Return (X, Y) of the center of cell containing provided text 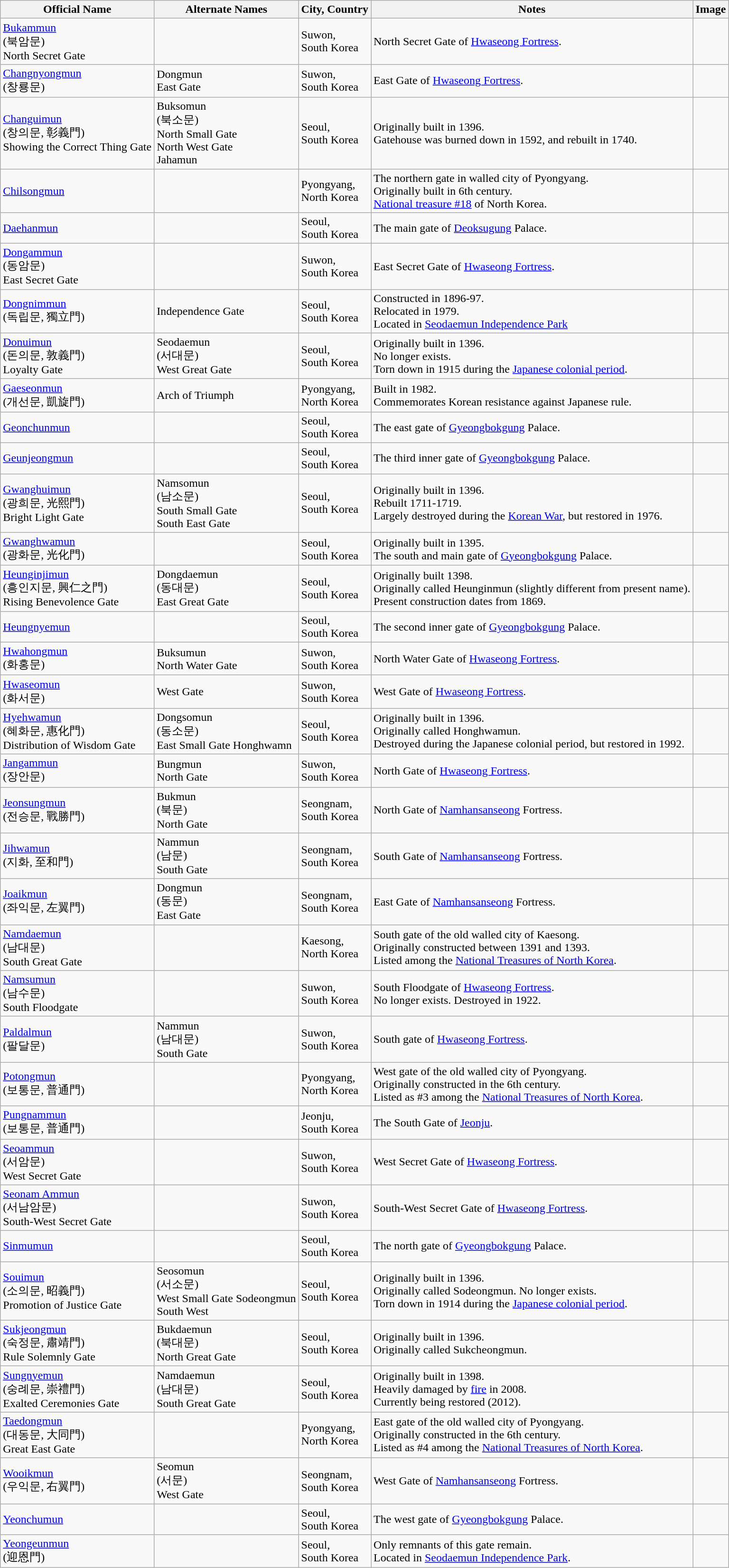
Donuimun(돈의문, 敦義門)Loyalty Gate (77, 356)
Dongammun(동암문)East Secret Gate (77, 267)
Buksomun(북소문)North Small GateNorth West GateJahamun (226, 133)
Originally built in 1396.Originally called Honghwamun.Destroyed during the Japanese colonial period, but restored in 1992. (532, 731)
West Gate (226, 692)
East Secret Gate of Hwaseong Fortress. (532, 267)
North Secret Gate of Hwaseong Fortress. (532, 42)
Only remnants of this gate remain.Located in Seodaemun Independence Park. (532, 1551)
Arch of Triumph (226, 396)
The east gate of Gyeongbokgung Palace. (532, 427)
South Gate of Namhansanseong Fortress. (532, 856)
Originally built 1398.Originally called Heunginmun (slightly different from present name).Present construction dates from 1869. (532, 589)
The northern gate in walled city of Pyongyang.Originally built in 6th century.National treasure #18 of North Korea. (532, 191)
Dongmun(동문)East Gate (226, 902)
East Gate of Namhansanseong Fortress. (532, 902)
Sinmumun (77, 1246)
Hwahongmun(화홍문) (77, 659)
Jihwamun(지화, 至和門) (77, 856)
South gate of Hwaseong Fortress. (532, 1039)
Heungnyemun (77, 627)
Potongmun(보통문, 普通門) (77, 1084)
The west gate of Gyeongbokgung Palace. (532, 1519)
West Gate of Hwaseong Fortress. (532, 692)
Built in 1982.Commemorates Korean resistance against Japanese rule. (532, 396)
Daehanmun (77, 228)
Originally built in 1395.The south and main gate of Gyeongbokgung Palace. (532, 549)
Nammun(남문)South Gate (226, 856)
Notes (532, 9)
Hyehwamun(혜화문, 惠化門)Distribution of Wisdom Gate (77, 731)
Originally built in 1396.Rebuilt 1711-1719.Largely destroyed during the Korean War, but restored in 1976. (532, 503)
Geonchunmun (77, 427)
East Gate of Hwaseong Fortress. (532, 81)
Geunjeongmun (77, 458)
Jangammun(장안문) (77, 771)
Paldalmun(팔달문) (77, 1039)
South gate of the old walled city of Kaesong.Originally constructed between 1391 and 1393.Listed among the National Treasures of North Korea. (532, 948)
Originally built in 1396.No longer exists.Torn down in 1915 during the Japanese colonial period. (532, 356)
Seosomun(서소문)West Small Gate SodeongmunSouth West (226, 1291)
North Gate of Hwaseong Fortress. (532, 771)
Heunginjimun(흥인지문, 興仁之門)Rising Benevolence Gate (77, 589)
Namsomun(남소문)South Small GateSouth East Gate (226, 503)
Seoammun(서암문)West Secret Gate (77, 1162)
Originally built in 1398.Heavily damaged by fire in 2008.Currently being restored (2012). (532, 1389)
Changuimun(창의문, 彰義門)Showing the Correct Thing Gate (77, 133)
Chilsongmun (77, 191)
The north gate of Gyeongbokgung Palace. (532, 1246)
Yeonchumun (77, 1519)
Changnyongmun(창룡문) (77, 81)
DongmunEast Gate (226, 81)
Dongnimmun(독립문, 獨立門) (77, 311)
North Water Gate of Hwaseong Fortress. (532, 659)
Sukjeongmun(숙정문, 肅靖門)Rule Solemnly Gate (77, 1343)
Bukammun(북암문)North Secret Gate (77, 42)
Gwanghuimun(광희문, 光熙門)Bright Light Gate (77, 503)
Namsumun(남수문)South Floodgate (77, 993)
Constructed in 1896-97.Relocated in 1979.Located in Seodaemun Independence Park (532, 311)
Originally built in 1396.Originally called Sukcheongmun. (532, 1343)
Bukmun(북문)North Gate (226, 810)
City, Country (335, 9)
Dongsomun(동소문)East Small Gate Honghwamn (226, 731)
South Floodgate of Hwaseong Fortress.No longer exists. Destroyed in 1922. (532, 993)
West Gate of Namhansanseong Fortress. (532, 1481)
Souimun(소의문, 昭義門)Promotion of Justice Gate (77, 1291)
Seonam Ammun(서남암문)South-West Secret Gate (77, 1208)
BuksumunNorth Water Gate (226, 659)
North Gate of Namhansanseong Fortress. (532, 810)
Originally built in 1396.Originally called Sodeongmun. No longer exists.Torn down in 1914 during the Japanese colonial period. (532, 1291)
Wooikmun(우익문, 右翼門) (77, 1481)
Gwanghwamun(광화문, 光化門) (77, 549)
Hwaseomun(화서문) (77, 692)
South-West Secret Gate of Hwaseong Fortress. (532, 1208)
The second inner gate of Gyeongbokgung Palace. (532, 627)
Nammun(남대문)South Gate (226, 1039)
Dongdaemun(동대문)East Great Gate (226, 589)
The main gate of Deoksugung Palace. (532, 228)
West gate of the old walled city of Pyongyang.Originally constructed in the 6th century.Listed as #3 among the National Treasures of North Korea. (532, 1084)
Image (711, 9)
The South Gate of Jeonju. (532, 1123)
Jeonju,South Korea (335, 1123)
Seomun(서문)West Gate (226, 1481)
Gaeseonmun(개선문, 凱旋門) (77, 396)
Originally built in 1396.Gatehouse was burned down in 1592, and rebuilt in 1740. (532, 133)
East gate of the old walled city of Pyongyang.Originally constructed in the 6th century.Listed as #4 among the National Treasures of North Korea. (532, 1435)
Kaesong,North Korea (335, 948)
The third inner gate of Gyeongbokgung Palace. (532, 458)
Bukdaemun(북대문)North Great Gate (226, 1343)
Jeonsungmun(전승문, 戰勝門) (77, 810)
Pungnammun(보통문, 普通門) (77, 1123)
Taedongmun(대동문, 大同門)Great East Gate (77, 1435)
Independence Gate (226, 311)
Yeongeunmun(迎恩門) (77, 1551)
Joaikmun(좌익문, 左翼門) (77, 902)
Sungnyemun(숭례문, 崇禮門)Exalted Ceremonies Gate (77, 1389)
West Secret Gate of Hwaseong Fortress. (532, 1162)
BungmunNorth Gate (226, 771)
Alternate Names (226, 9)
Seodaemun(서대문)West Great Gate (226, 356)
Official Name (77, 9)
